Identify which cell holds the provided text, then report its (x, y) central coordinate. 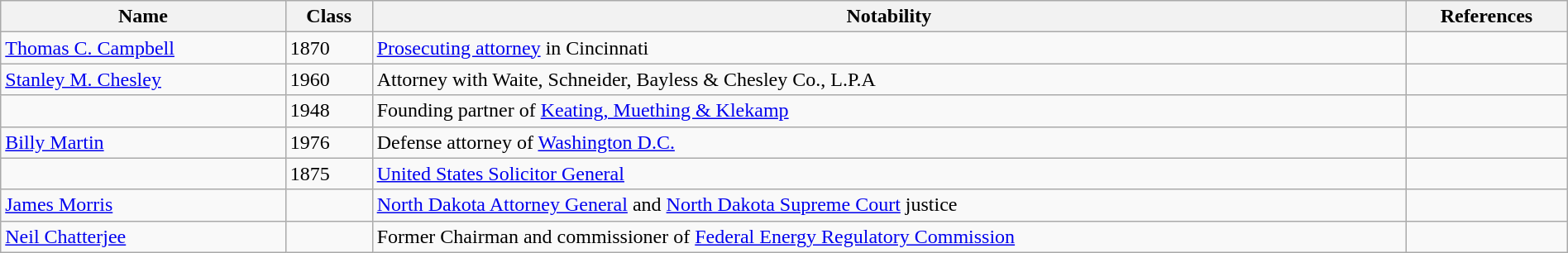
Former Chairman and commissioner of Federal Energy Regulatory Commission (888, 236)
1960 (329, 79)
Stanley M. Chesley (143, 79)
Class (329, 17)
James Morris (143, 205)
Thomas C. Campbell (143, 48)
Prosecuting attorney in Cincinnati (888, 48)
Name (143, 17)
1948 (329, 111)
1875 (329, 174)
References (1487, 17)
Attorney with Waite, Schneider, Bayless & Chesley Co., L.P.A (888, 79)
Billy Martin (143, 142)
1976 (329, 142)
Defense attorney of Washington D.C. (888, 142)
Neil Chatterjee (143, 236)
United States Solicitor General (888, 174)
Notability (888, 17)
1870 (329, 48)
Founding partner of Keating, Muething & Klekamp (888, 111)
North Dakota Attorney General and North Dakota Supreme Court justice (888, 205)
